Scan for the cell matching the given text and deliver its (X, Y) coordinate at center. 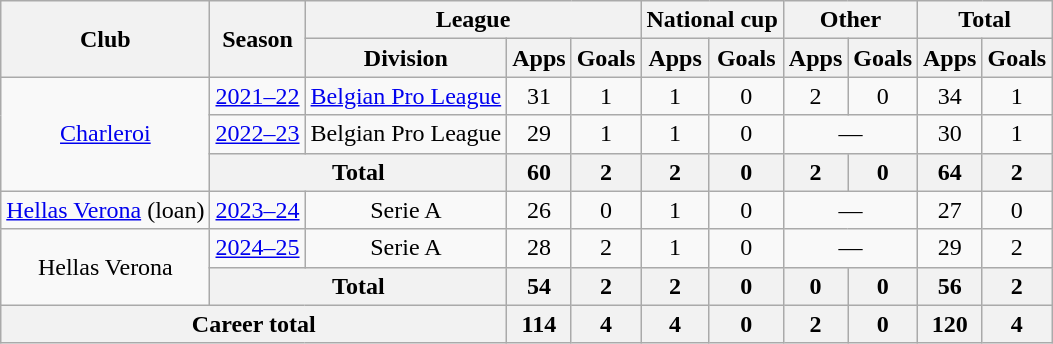
54 (539, 286)
34 (950, 96)
Career total (254, 324)
2023–24 (258, 210)
30 (950, 134)
114 (539, 324)
31 (539, 96)
Division (406, 58)
2022–23 (258, 134)
26 (539, 210)
27 (950, 210)
Charleroi (106, 134)
2021–22 (258, 96)
Other (850, 20)
28 (539, 248)
64 (950, 172)
2024–25 (258, 248)
Club (106, 39)
Hellas Verona (loan) (106, 210)
60 (539, 172)
League (473, 20)
120 (950, 324)
Hellas Verona (106, 267)
56 (950, 286)
Season (258, 39)
National cup (712, 20)
